Output the [x, y] coordinate of the center of the cell containing the given text.  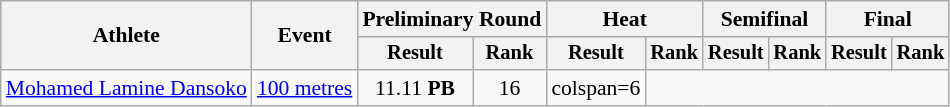
Event [304, 36]
16 [510, 88]
Semifinal [764, 19]
11.11 PB [414, 88]
Final [888, 19]
Mohamed Lamine Dansoko [126, 88]
Preliminary Round [452, 19]
100 metres [304, 88]
colspan=6 [596, 88]
Heat [624, 19]
Athlete [126, 36]
